Search for the cell housing the specified text and yield its [x, y] center coordinate. 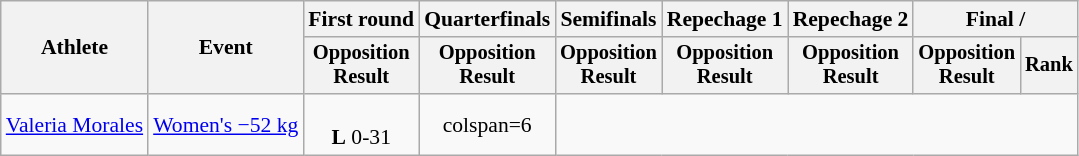
Athlete [74, 48]
Event [226, 48]
Final / [995, 19]
Women's −52 kg [226, 124]
Semifinals [608, 19]
Rank [1049, 66]
colspan=6 [487, 124]
First round [361, 19]
Repechage 2 [851, 19]
Valeria Morales [74, 124]
Quarterfinals [487, 19]
Repechage 1 [725, 19]
L 0-31 [361, 124]
